Locate the cell with the specified text and output its (X, Y) center coordinate. 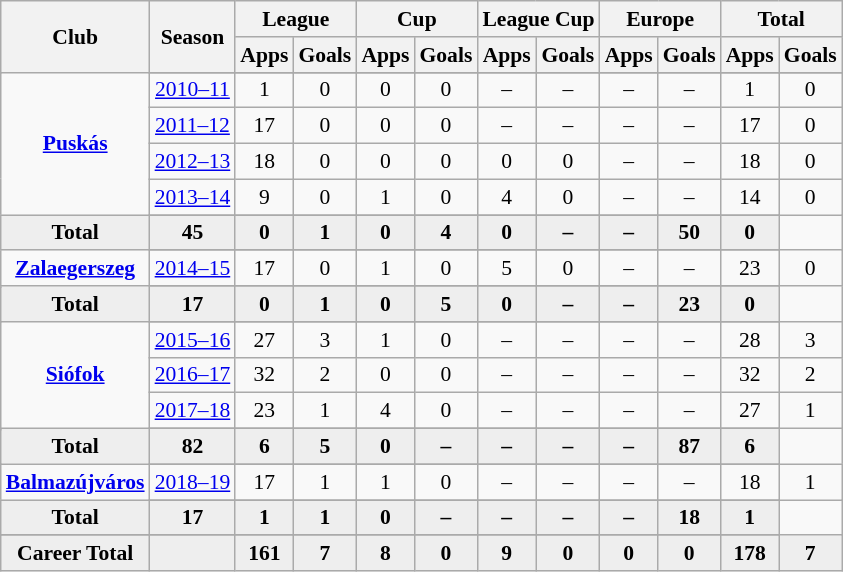
Club (76, 36)
87 (690, 447)
League (296, 19)
2011–12 (193, 126)
2016–17 (193, 375)
Europe (660, 19)
28 (750, 340)
Cup (416, 19)
50 (690, 233)
2012–13 (193, 162)
Balmazújváros (76, 482)
45 (193, 233)
Puskás (76, 143)
League Cup (538, 19)
2018–19 (193, 482)
161 (264, 554)
178 (750, 554)
14 (750, 197)
Siófok (76, 376)
2014–15 (193, 269)
Career Total (76, 554)
2017–18 (193, 411)
Season (193, 36)
Zalaegerszeg (76, 269)
2010–11 (193, 90)
2015–16 (193, 340)
2013–14 (193, 197)
82 (193, 447)
8 (385, 554)
